Locate the cell with the specified text and output its (X, Y) center coordinate. 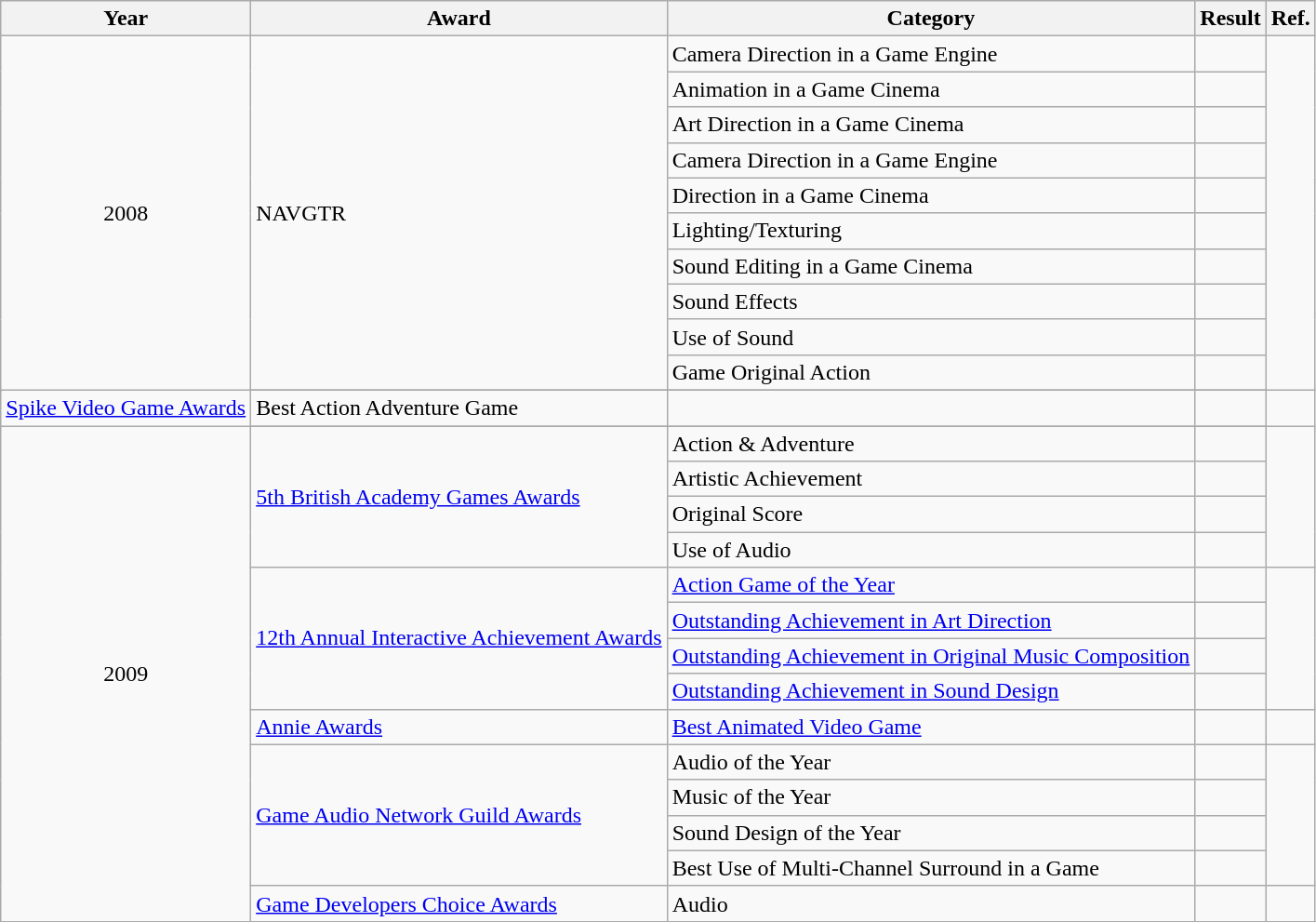
Best Use of Multi-Channel Surround in a Game (931, 868)
Sound Effects (931, 301)
Award (459, 19)
2009 (126, 674)
Result (1230, 19)
Outstanding Achievement in Sound Design (931, 691)
Outstanding Achievement in Original Music Composition (931, 656)
Ref. (1291, 19)
Animation in a Game Cinema (931, 89)
Art Direction in a Game Cinema (931, 125)
Lighting/Texturing (931, 231)
Best Animated Video Game (931, 727)
2008 (126, 214)
Direction in a Game Cinema (931, 195)
Original Score (931, 514)
Sound Design of the Year (931, 833)
Action & Adventure (931, 444)
Artistic Achievement (931, 479)
Use of Sound (931, 337)
Audio of the Year (931, 762)
Game Original Action (931, 372)
Sound Editing in a Game Cinema (931, 266)
Annie Awards (459, 727)
Spike Video Game Awards (126, 408)
Game Developers Choice Awards (459, 903)
Action Game of the Year (931, 585)
Use of Audio (931, 550)
5th British Academy Games Awards (459, 497)
Game Audio Network Guild Awards (459, 815)
12th Annual Interactive Achievement Awards (459, 638)
Audio (931, 903)
Outstanding Achievement in Art Direction (931, 621)
Music of the Year (931, 797)
Category (931, 19)
NAVGTR (459, 214)
Best Action Adventure Game (459, 408)
Year (126, 19)
